Provide the [X, Y] coordinate of the cell's center where the given text is located.  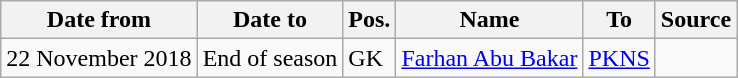
Date to [270, 20]
End of season [270, 58]
To [619, 20]
Farhan Abu Bakar [490, 58]
Pos. [370, 20]
Source [696, 20]
Name [490, 20]
GK [370, 58]
Date from [99, 20]
PKNS [619, 58]
22 November 2018 [99, 58]
